Return [x, y] of the center of cell containing provided text 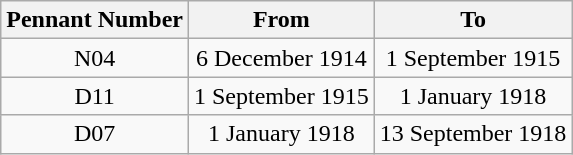
D11 [95, 96]
Pennant Number [95, 20]
N04 [95, 58]
6 December 1914 [281, 58]
To [473, 20]
13 September 1918 [473, 134]
From [281, 20]
D07 [95, 134]
